Return (X, Y) of the center of cell containing provided text 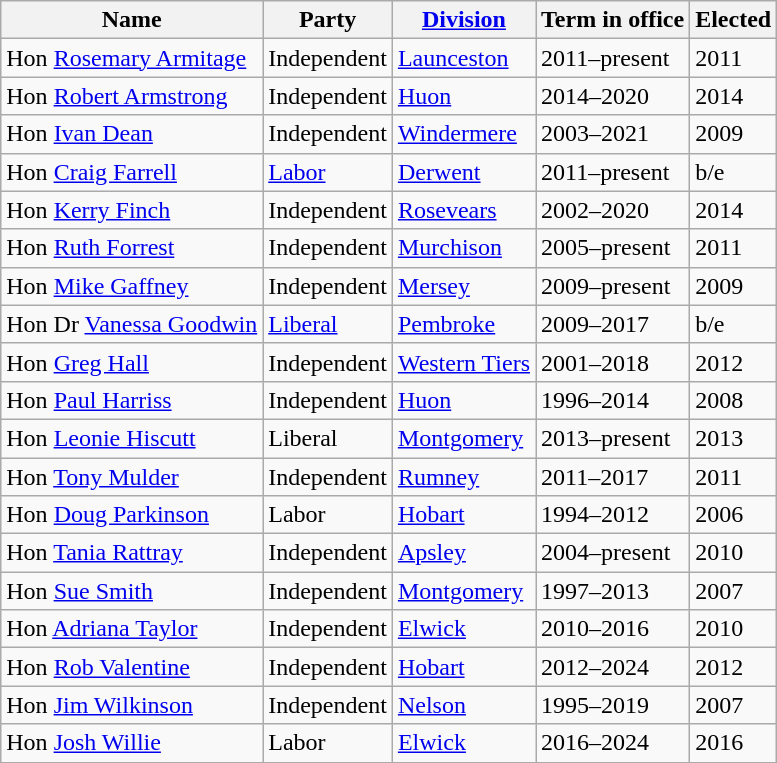
Hon Robert Armstrong (132, 96)
Windermere (464, 134)
2004–present (613, 553)
2010–2016 (613, 629)
2009–2017 (613, 324)
Hon Greg Hall (132, 362)
2012–2024 (613, 667)
Hon Paul Harriss (132, 400)
2016 (734, 743)
Rosevears (464, 210)
Mersey (464, 286)
Hon Jim Wilkinson (132, 705)
Hon Tania Rattray (132, 553)
2011–2017 (613, 477)
Nelson (464, 705)
Party (328, 20)
Derwent (464, 172)
Elected (734, 20)
2005–present (613, 248)
Hon Adriana Taylor (132, 629)
2001–2018 (613, 362)
Hon Craig Farrell (132, 172)
Term in office (613, 20)
Division (464, 20)
Hon Kerry Finch (132, 210)
Hon Dr Vanessa Goodwin (132, 324)
Murchison (464, 248)
Hon Ivan Dean (132, 134)
2003–2021 (613, 134)
2006 (734, 515)
2008 (734, 400)
Rumney (464, 477)
2016–2024 (613, 743)
Launceston (464, 58)
1994–2012 (613, 515)
Apsley (464, 553)
Hon Mike Gaffney (132, 286)
1997–2013 (613, 591)
2013 (734, 438)
Hon Sue Smith (132, 591)
Hon Josh Willie (132, 743)
Hon Tony Mulder (132, 477)
1996–2014 (613, 400)
2002–2020 (613, 210)
2013–present (613, 438)
Hon Leonie Hiscutt (132, 438)
2009–present (613, 286)
Hon Rob Valentine (132, 667)
Hon Rosemary Armitage (132, 58)
Western Tiers (464, 362)
Pembroke (464, 324)
Hon Ruth Forrest (132, 248)
Hon Doug Parkinson (132, 515)
2014–2020 (613, 96)
1995–2019 (613, 705)
Name (132, 20)
